Scan for the cell matching the given text and deliver its [X, Y] coordinate at center. 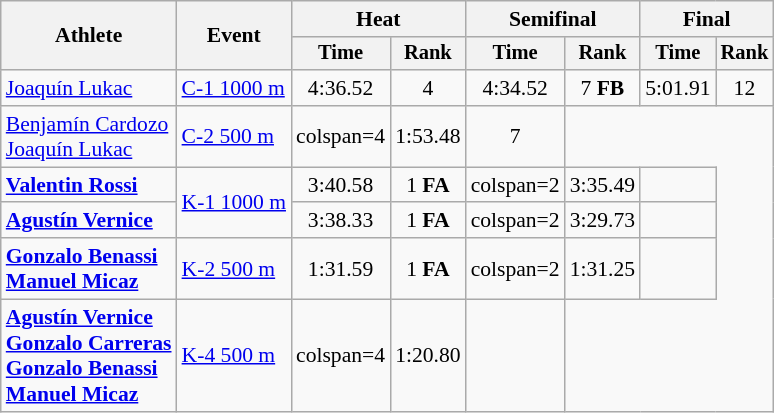
4:36.52 [340, 88]
Heat [378, 19]
1:31.59 [340, 268]
7 FB [602, 88]
K-2 500 m [234, 268]
1:20.80 [428, 356]
5:01.91 [678, 88]
3:40.58 [340, 185]
4:34.52 [516, 88]
12 [745, 88]
Agustín VerniceGonzalo CarrerasGonzalo BenassiManuel Micaz [89, 356]
Agustín Vernice [89, 221]
3:38.33 [340, 221]
7 [516, 136]
3:35.49 [602, 185]
3:29.73 [602, 221]
1:53.48 [428, 136]
4 [428, 88]
Semifinal [554, 19]
Athlete [89, 36]
Benjamín CardozoJoaquín Lukac [89, 136]
Final [706, 19]
K-1 1000 m [234, 202]
C-2 500 m [234, 136]
K-4 500 m [234, 356]
Gonzalo BenassiManuel Micaz [89, 268]
Joaquín Lukac [89, 88]
1:31.25 [602, 268]
Event [234, 36]
C-1 1000 m [234, 88]
Valentin Rossi [89, 185]
